Return the [X, Y] coordinate for the center point of the cell that contains the specified text.  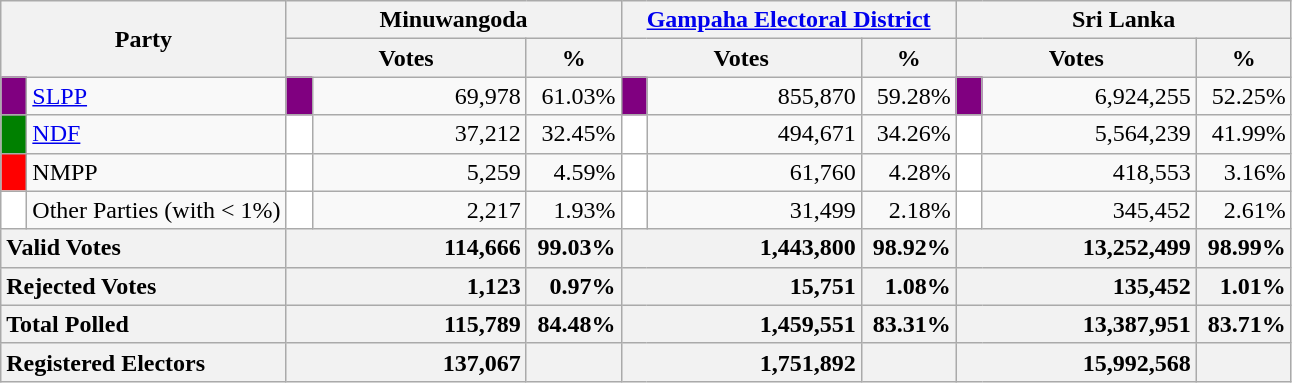
5,259 [419, 172]
41.99% [1244, 134]
Party [144, 39]
Total Polled [144, 324]
Sri Lanka [1124, 20]
1,123 [406, 286]
13,387,951 [1076, 324]
NDF [156, 134]
494,671 [754, 134]
135,452 [1076, 286]
84.48% [574, 324]
4.59% [574, 172]
NMPP [156, 172]
418,553 [1089, 172]
1.01% [1244, 286]
83.71% [1244, 324]
61,760 [754, 172]
31,499 [754, 210]
137,067 [406, 362]
37,212 [419, 134]
69,978 [419, 96]
114,666 [406, 248]
34.26% [908, 134]
1.93% [574, 210]
1,443,800 [741, 248]
5,564,239 [1089, 134]
99.03% [574, 248]
Other Parties (with < 1%) [156, 210]
Minuwangoda [454, 20]
2.61% [1244, 210]
SLPP [156, 96]
32.45% [574, 134]
1.08% [908, 286]
52.25% [1244, 96]
15,992,568 [1076, 362]
Registered Electors [144, 362]
1,459,551 [741, 324]
Rejected Votes [144, 286]
1,751,892 [741, 362]
345,452 [1089, 210]
98.92% [908, 248]
Gampaha Electoral District [788, 20]
2,217 [419, 210]
15,751 [741, 286]
0.97% [574, 286]
3.16% [1244, 172]
13,252,499 [1076, 248]
Valid Votes [144, 248]
6,924,255 [1089, 96]
59.28% [908, 96]
83.31% [908, 324]
61.03% [574, 96]
855,870 [754, 96]
4.28% [908, 172]
2.18% [908, 210]
98.99% [1244, 248]
115,789 [406, 324]
